Provide the [x, y] coordinate of the cell's center where the given text is located.  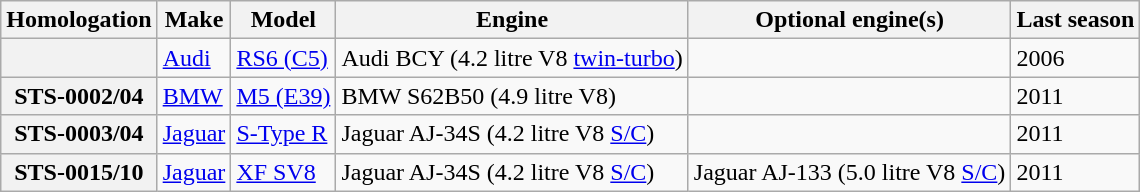
BMW S62B50 (4.9 litre V8) [512, 96]
2006 [1076, 58]
Model [284, 20]
Optional engine(s) [850, 20]
STS-0002/04 [79, 96]
Homologation [79, 20]
M5 (E39) [284, 96]
Make [194, 20]
XF SV8 [284, 172]
S-Type R [284, 134]
Jaguar AJ-133 (5.0 litre V8 S/C) [850, 172]
RS6 (C5) [284, 58]
Audi [194, 58]
BMW [194, 96]
Last season [1076, 20]
STS-0003/04 [79, 134]
Engine [512, 20]
Audi BCY (4.2 litre V8 twin-turbo) [512, 58]
STS-0015/10 [79, 172]
